From the cell containing the given text, extract its center point as [x, y] coordinate. 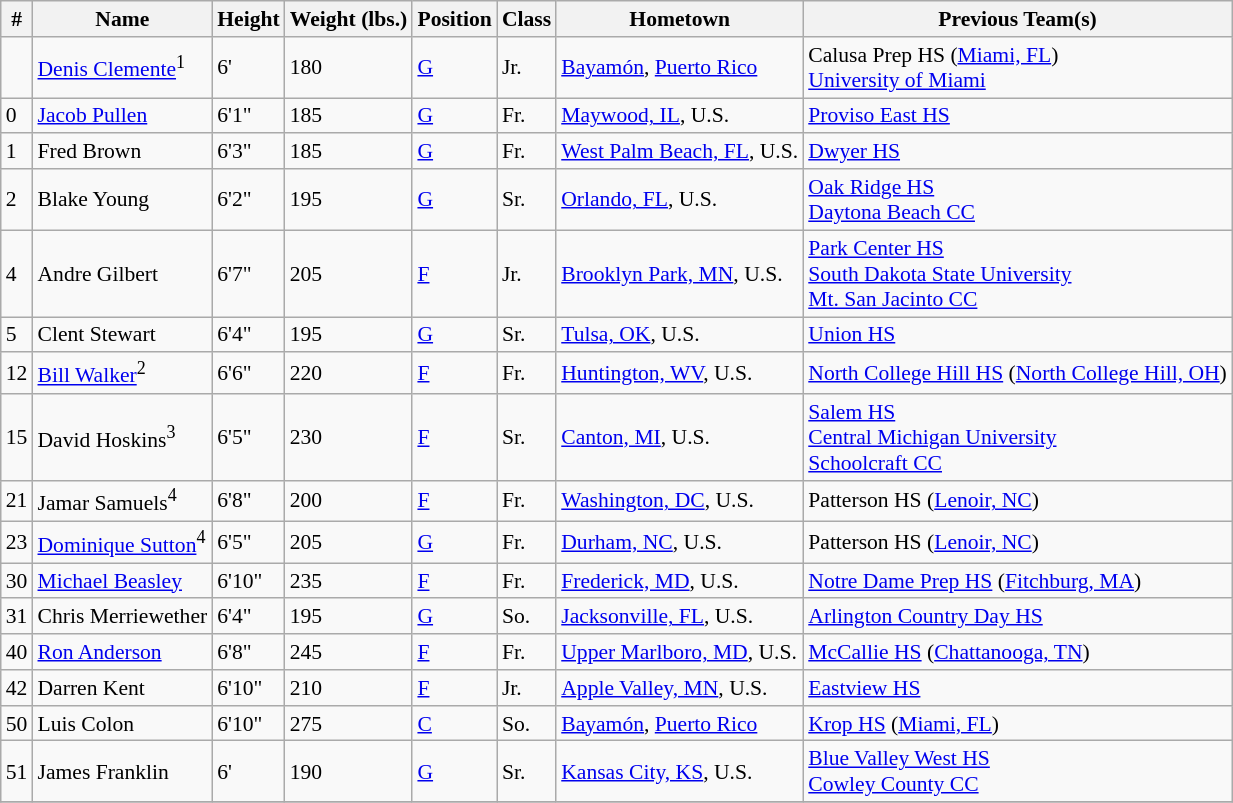
2 [17, 200]
6'7" [248, 274]
Height [248, 19]
200 [349, 500]
1 [17, 152]
Apple Valley, MN, U.S. [680, 688]
21 [17, 500]
4 [17, 274]
Luis Colon [122, 724]
Bill Walker2 [122, 374]
# [17, 19]
Clent Stewart [122, 335]
Eastview HS [1018, 688]
Tulsa, OK, U.S. [680, 335]
Canton, MI, U.S. [680, 438]
Chris Merriewether [122, 617]
6'2" [248, 200]
Salem HSCentral Michigan UniversitySchoolcraft CC [1018, 438]
West Palm Beach, FL, U.S. [680, 152]
Ron Anderson [122, 652]
C [454, 724]
Notre Dame Prep HS (Fitchburg, MA) [1018, 581]
Weight (lbs.) [349, 19]
Orlando, FL, U.S. [680, 200]
0 [17, 116]
6'6" [248, 374]
40 [17, 652]
Oak Ridge HSDaytona Beach CC [1018, 200]
31 [17, 617]
12 [17, 374]
Dwyer HS [1018, 152]
Kansas City, KS, U.S. [680, 772]
50 [17, 724]
Darren Kent [122, 688]
Krop HS (Miami, FL) [1018, 724]
Andre Gilbert [122, 274]
Blue Valley West HSCowley County CC [1018, 772]
North College Hill HS (North College Hill, OH) [1018, 374]
Dominique Sutton4 [122, 542]
Union HS [1018, 335]
Previous Team(s) [1018, 19]
6'3" [248, 152]
Position [454, 19]
Blake Young [122, 200]
Jacksonville, FL, U.S. [680, 617]
230 [349, 438]
275 [349, 724]
Upper Marlboro, MD, U.S. [680, 652]
235 [349, 581]
Name [122, 19]
5 [17, 335]
245 [349, 652]
Calusa Prep HS (Miami, FL)University of Miami [1018, 68]
180 [349, 68]
42 [17, 688]
6'1" [248, 116]
210 [349, 688]
Brooklyn Park, MN, U.S. [680, 274]
James Franklin [122, 772]
Frederick, MD, U.S. [680, 581]
51 [17, 772]
Michael Beasley [122, 581]
McCallie HS (Chattanooga, TN) [1018, 652]
Class [526, 19]
190 [349, 772]
Denis Clemente1 [122, 68]
30 [17, 581]
23 [17, 542]
Durham, NC, U.S. [680, 542]
Jamar Samuels4 [122, 500]
Huntington, WV, U.S. [680, 374]
Fred Brown [122, 152]
David Hoskins3 [122, 438]
Hometown [680, 19]
Proviso East HS [1018, 116]
Arlington Country Day HS [1018, 617]
220 [349, 374]
15 [17, 438]
Park Center HSSouth Dakota State UniversityMt. San Jacinto CC [1018, 274]
Jacob Pullen [122, 116]
Maywood, IL, U.S. [680, 116]
Washington, DC, U.S. [680, 500]
